Determine the [x, y] coordinate at the center of the cell enclosing the given text.  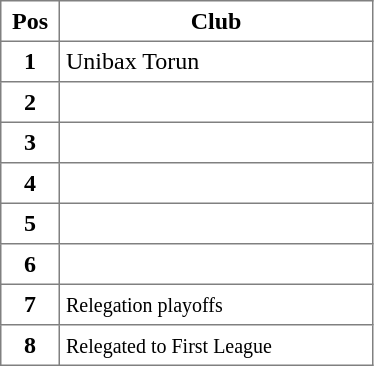
2 [30, 102]
Club [216, 21]
1 [30, 61]
7 [30, 304]
Unibax Torun [216, 61]
4 [30, 183]
Relegated to First League [216, 345]
Pos [30, 21]
Relegation playoffs [216, 304]
8 [30, 345]
5 [30, 223]
6 [30, 264]
3 [30, 142]
